Detect which cell encompasses the target text, then output its (X, Y) center coordinate. 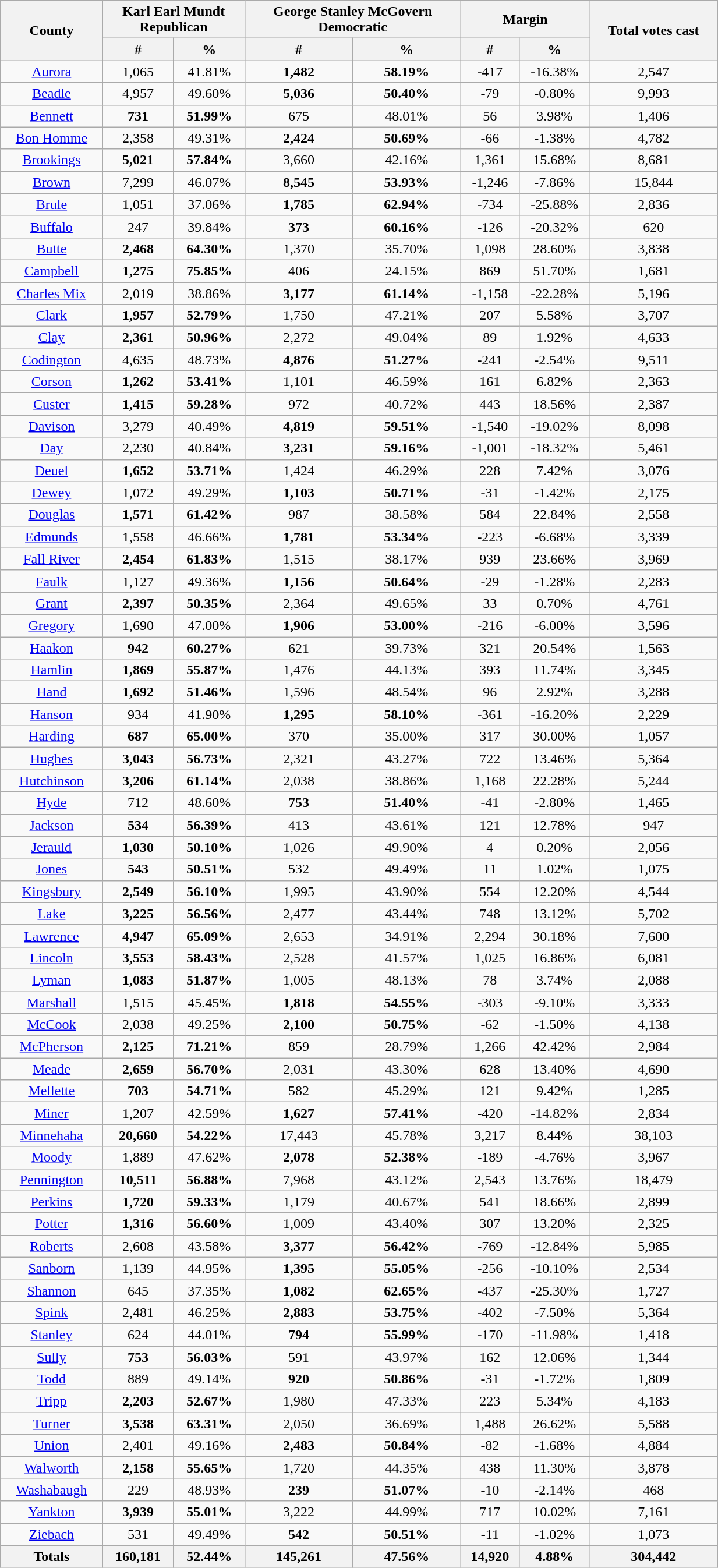
5,244 (653, 781)
Dewey (51, 493)
3,345 (653, 670)
Walworth (51, 1468)
13.40% (554, 1069)
18.56% (554, 404)
52.67% (209, 1401)
9,993 (653, 94)
2,984 (653, 1047)
-7.86% (554, 182)
49.31% (209, 138)
50.35% (209, 603)
4,544 (653, 891)
50.64% (406, 581)
Haakon (51, 648)
59.51% (406, 426)
53.41% (209, 382)
2,364 (298, 603)
Grant (51, 603)
1,395 (298, 1268)
-402 (490, 1312)
-25.88% (554, 204)
1,889 (138, 1158)
Washabaugh (51, 1490)
53.75% (406, 1312)
42.42% (554, 1047)
1,072 (138, 493)
3,967 (653, 1158)
Custer (51, 404)
1,809 (653, 1379)
Todd (51, 1379)
2,125 (138, 1047)
1,156 (298, 581)
71.21% (209, 1047)
731 (138, 116)
54.22% (209, 1135)
46.07% (209, 182)
6,081 (653, 958)
1,026 (298, 847)
534 (138, 825)
24.15% (406, 271)
58.43% (209, 958)
Perkins (51, 1202)
Bon Homme (51, 138)
20.54% (554, 648)
2,653 (298, 936)
Brookings (51, 160)
44.95% (209, 1268)
Harding (51, 737)
4,957 (138, 94)
2,078 (298, 1158)
50.10% (209, 847)
972 (298, 404)
869 (490, 271)
687 (138, 737)
49.14% (209, 1379)
317 (490, 737)
2,294 (490, 936)
-1.42% (554, 493)
Lake (51, 914)
44.01% (209, 1335)
373 (298, 226)
438 (490, 1468)
-10.10% (554, 1268)
4,884 (653, 1446)
-12.84% (554, 1246)
4,819 (298, 426)
26.62% (554, 1424)
947 (653, 825)
987 (298, 515)
45.29% (406, 1091)
3.74% (554, 980)
43.97% (406, 1357)
42.16% (406, 160)
5,036 (298, 94)
96 (490, 692)
51.27% (406, 360)
56.03% (209, 1357)
43.58% (209, 1246)
4.88% (554, 1556)
160,181 (138, 1556)
2,468 (138, 249)
Turner (51, 1424)
3,707 (653, 316)
30.00% (554, 737)
Corson (51, 382)
3,878 (653, 1468)
1,406 (653, 116)
1,030 (138, 847)
-417 (490, 72)
1,082 (298, 1290)
582 (298, 1091)
Spink (51, 1312)
145,261 (298, 1556)
1,057 (653, 737)
675 (298, 116)
1,995 (298, 891)
2,088 (653, 980)
55.99% (406, 1335)
McPherson (51, 1047)
4,690 (653, 1069)
-126 (490, 226)
2,547 (653, 72)
1,482 (298, 72)
3,596 (653, 625)
50.75% (406, 1025)
12.20% (554, 891)
Hughes (51, 759)
56 (490, 116)
51.70% (554, 271)
-223 (490, 537)
2,019 (138, 293)
44.13% (406, 670)
60.27% (209, 648)
1,207 (138, 1113)
1,361 (490, 160)
1,869 (138, 670)
Potter (51, 1224)
-1.28% (554, 581)
28.79% (406, 1047)
1,690 (138, 625)
50.69% (406, 138)
42.59% (209, 1113)
-2.14% (554, 1490)
53.00% (406, 625)
52.79% (209, 316)
46.59% (406, 382)
43.90% (406, 891)
Mellette (51, 1091)
50.40% (406, 94)
Hyde (51, 803)
2,608 (138, 1246)
48.73% (209, 360)
47.21% (406, 316)
-4.76% (554, 1158)
-7.50% (554, 1312)
1,488 (490, 1424)
56.10% (209, 891)
23.66% (554, 559)
2,361 (138, 338)
2,050 (298, 1424)
Bennett (51, 116)
59.16% (406, 448)
-66 (490, 138)
2,272 (298, 338)
Miner (51, 1113)
Edmunds (51, 537)
55.65% (209, 1468)
-420 (490, 1113)
49.29% (209, 493)
543 (138, 869)
Jackson (51, 825)
7,299 (138, 182)
38.17% (406, 559)
1,476 (298, 670)
12.06% (554, 1357)
Moody (51, 1158)
703 (138, 1091)
-79 (490, 94)
28.60% (554, 249)
3,969 (653, 559)
41.90% (209, 714)
2,358 (138, 138)
321 (490, 648)
53.71% (209, 470)
59.28% (209, 404)
-1.38% (554, 138)
8,098 (653, 426)
3,222 (298, 1512)
-1.72% (554, 1379)
45.45% (209, 1002)
49.36% (209, 581)
-0.80% (554, 94)
52.38% (406, 1158)
56.60% (209, 1224)
532 (298, 869)
1,103 (298, 493)
1,101 (298, 382)
54.71% (209, 1091)
413 (298, 825)
5,196 (653, 293)
541 (490, 1202)
406 (298, 271)
443 (490, 404)
-241 (490, 360)
64.30% (209, 249)
2,534 (653, 1268)
2,424 (298, 138)
1,418 (653, 1335)
3,333 (653, 1002)
56.56% (209, 914)
2,401 (138, 1446)
78 (490, 980)
2,483 (298, 1446)
-2.80% (554, 803)
9,511 (653, 360)
-1.50% (554, 1025)
-1,158 (490, 293)
307 (490, 1224)
65.09% (209, 936)
1,781 (298, 537)
-437 (490, 1290)
370 (298, 737)
47.62% (209, 1158)
8.44% (554, 1135)
748 (490, 914)
56.42% (406, 1246)
1,785 (298, 204)
16.86% (554, 958)
2,558 (653, 515)
Marshall (51, 1002)
Hanson (51, 714)
George Stanley McGovernDemocratic (353, 20)
5,588 (653, 1424)
8,545 (298, 182)
53.34% (406, 537)
55.87% (209, 670)
1,980 (298, 1401)
624 (138, 1335)
1,316 (138, 1224)
-2.54% (554, 360)
4,947 (138, 936)
-6.00% (554, 625)
53.93% (406, 182)
247 (138, 226)
Buffalo (51, 226)
McCook (51, 1025)
2,283 (653, 581)
5,021 (138, 160)
-170 (490, 1335)
Sully (51, 1357)
2,528 (298, 958)
Butte (51, 249)
46.66% (209, 537)
47.00% (209, 625)
2,543 (490, 1180)
1,262 (138, 382)
1,424 (298, 470)
1,051 (138, 204)
Aurora (51, 72)
2.92% (554, 692)
-1,540 (490, 426)
-769 (490, 1246)
-11.98% (554, 1335)
61.83% (209, 559)
Karl Earl MundtRepublican (174, 20)
2,229 (653, 714)
57.41% (406, 1113)
Clay (51, 338)
-1.68% (554, 1446)
37.06% (209, 204)
712 (138, 803)
49.90% (406, 847)
-16.38% (554, 72)
8,681 (653, 160)
63.31% (209, 1424)
1,025 (490, 958)
920 (298, 1379)
4,183 (653, 1401)
55.05% (406, 1268)
3,231 (298, 448)
3,538 (138, 1424)
-25.30% (554, 1290)
645 (138, 1290)
2,397 (138, 603)
35.70% (406, 249)
3,377 (298, 1246)
43.30% (406, 1069)
1,465 (653, 803)
1.92% (554, 338)
11.30% (554, 1468)
2,031 (298, 1069)
50.84% (406, 1446)
34.91% (406, 936)
36.69% (406, 1424)
12.78% (554, 825)
2,899 (653, 1202)
859 (298, 1047)
20,660 (138, 1135)
1,098 (490, 249)
4,782 (653, 138)
11.74% (554, 670)
542 (298, 1534)
44.35% (406, 1468)
49.65% (406, 603)
4,761 (653, 603)
51.99% (209, 116)
1,168 (490, 781)
9.42% (554, 1091)
50.96% (209, 338)
934 (138, 714)
13.12% (554, 914)
2,363 (653, 382)
38,103 (653, 1135)
3,217 (490, 1135)
1,727 (653, 1290)
41.57% (406, 958)
7,968 (298, 1180)
4,876 (298, 360)
-41 (490, 803)
Totals (51, 1556)
1,127 (138, 581)
229 (138, 1490)
Beadle (51, 94)
39.73% (406, 648)
-22.28% (554, 293)
7,161 (653, 1512)
Fall River (51, 559)
52.44% (209, 1556)
-11 (490, 1534)
-1.02% (554, 1534)
38.58% (406, 515)
59.33% (209, 1202)
2,477 (298, 914)
Douglas (51, 515)
1,370 (298, 249)
722 (490, 759)
-62 (490, 1025)
4,635 (138, 360)
3,076 (653, 470)
50.86% (406, 1379)
584 (490, 515)
2,230 (138, 448)
Hand (51, 692)
7,600 (653, 936)
3.98% (554, 116)
41.81% (209, 72)
207 (490, 316)
1,344 (653, 1357)
717 (490, 1512)
56.70% (209, 1069)
Shannon (51, 1290)
Jerauld (51, 847)
939 (490, 559)
3,838 (653, 249)
3,553 (138, 958)
51.87% (209, 980)
6.82% (554, 382)
1,750 (298, 316)
2,158 (138, 1468)
89 (490, 338)
3,225 (138, 914)
1,818 (298, 1002)
468 (653, 1490)
1.02% (554, 869)
Hamlin (51, 670)
51.46% (209, 692)
46.25% (209, 1312)
County (51, 30)
49.16% (209, 1446)
2,387 (653, 404)
18,479 (653, 1180)
-361 (490, 714)
3,288 (653, 692)
22.84% (554, 515)
43.40% (406, 1224)
1,652 (138, 470)
15.68% (554, 160)
18.66% (554, 1202)
628 (490, 1069)
2,549 (138, 891)
Faulk (51, 581)
Kingsbury (51, 891)
-82 (490, 1446)
-303 (490, 1002)
Lyman (51, 980)
3,339 (653, 537)
942 (138, 648)
Roberts (51, 1246)
50.71% (406, 493)
47.56% (406, 1556)
Yankton (51, 1512)
Brule (51, 204)
1,957 (138, 316)
Sanborn (51, 1268)
1,596 (298, 692)
Lawrence (51, 936)
4,138 (653, 1025)
1,179 (298, 1202)
-29 (490, 581)
65.00% (209, 737)
43.27% (406, 759)
54.55% (406, 1002)
14,920 (490, 1556)
40.84% (209, 448)
Minnehaha (51, 1135)
13.76% (554, 1180)
1,571 (138, 515)
3,043 (138, 759)
2,659 (138, 1069)
1,285 (653, 1091)
35.00% (406, 737)
554 (490, 891)
3,660 (298, 160)
62.94% (406, 204)
621 (298, 648)
2,175 (653, 493)
48.93% (209, 1490)
49.04% (406, 338)
Charles Mix (51, 293)
Codington (51, 360)
2,203 (138, 1401)
-18.32% (554, 448)
-16.20% (554, 714)
4,633 (653, 338)
10,511 (138, 1180)
10.02% (554, 1512)
13.20% (554, 1224)
-10 (490, 1490)
889 (138, 1379)
1,627 (298, 1113)
-19.02% (554, 426)
56.73% (209, 759)
1,692 (138, 692)
2,836 (653, 204)
1,005 (298, 980)
Day (51, 448)
1,558 (138, 537)
51.40% (406, 803)
5,985 (653, 1246)
55.01% (209, 1512)
5.58% (554, 316)
Tripp (51, 1401)
0.70% (554, 603)
2,834 (653, 1113)
Total votes cast (653, 30)
15,844 (653, 182)
40.72% (406, 404)
239 (298, 1490)
-216 (490, 625)
5,702 (653, 914)
61.42% (209, 515)
2,100 (298, 1025)
-14.82% (554, 1113)
49.60% (209, 94)
162 (490, 1357)
1,275 (138, 271)
43.12% (406, 1180)
Hutchinson (51, 781)
40.49% (209, 426)
39.84% (209, 226)
2,481 (138, 1312)
620 (653, 226)
62.65% (406, 1290)
-189 (490, 1158)
794 (298, 1335)
Campbell (51, 271)
1,415 (138, 404)
Ziebach (51, 1534)
58.10% (406, 714)
48.60% (209, 803)
37.35% (209, 1290)
48.01% (406, 116)
Deuel (51, 470)
1,906 (298, 625)
-734 (490, 204)
-9.10% (554, 1002)
223 (490, 1401)
591 (298, 1357)
75.85% (209, 271)
43.44% (406, 914)
56.39% (209, 825)
33 (490, 603)
Stanley (51, 1335)
531 (138, 1534)
-1,001 (490, 448)
5.34% (554, 1401)
13.46% (554, 759)
228 (490, 470)
17,443 (298, 1135)
Margin (525, 20)
Davison (51, 426)
Pennington (51, 1180)
Clark (51, 316)
4 (490, 847)
57.84% (209, 160)
-20.32% (554, 226)
1,563 (653, 648)
Gregory (51, 625)
2,321 (298, 759)
1,075 (653, 869)
51.07% (406, 1490)
1,266 (490, 1047)
Meade (51, 1069)
22.28% (554, 781)
304,442 (653, 1556)
45.78% (406, 1135)
Lincoln (51, 958)
56.88% (209, 1180)
Union (51, 1446)
40.67% (406, 1202)
1,295 (298, 714)
-6.68% (554, 537)
3,206 (138, 781)
44.99% (406, 1512)
2,325 (653, 1224)
-1,246 (490, 182)
1,073 (653, 1534)
Brown (51, 182)
49.25% (209, 1025)
43.61% (406, 825)
161 (490, 382)
0.20% (554, 847)
2,056 (653, 847)
1,065 (138, 72)
48.13% (406, 980)
30.18% (554, 936)
7.42% (554, 470)
3,939 (138, 1512)
1,009 (298, 1224)
48.54% (406, 692)
5,461 (653, 448)
1,139 (138, 1268)
Jones (51, 869)
1,083 (138, 980)
60.16% (406, 226)
47.33% (406, 1401)
46.29% (406, 470)
11 (490, 869)
-256 (490, 1268)
2,454 (138, 559)
3,279 (138, 426)
58.19% (406, 72)
393 (490, 670)
1,681 (653, 271)
2,883 (298, 1312)
3,177 (298, 293)
